Output the [x, y] coordinate of the center of the cell containing the given text.  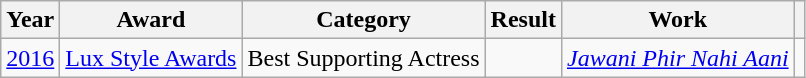
Year [30, 20]
Best Supporting Actress [364, 58]
Lux Style Awards [151, 58]
2016 [30, 58]
Category [364, 20]
Work [678, 20]
Jawani Phir Nahi Aani [678, 58]
Result [523, 20]
Award [151, 20]
